Return [X, Y] of the center of cell containing provided text 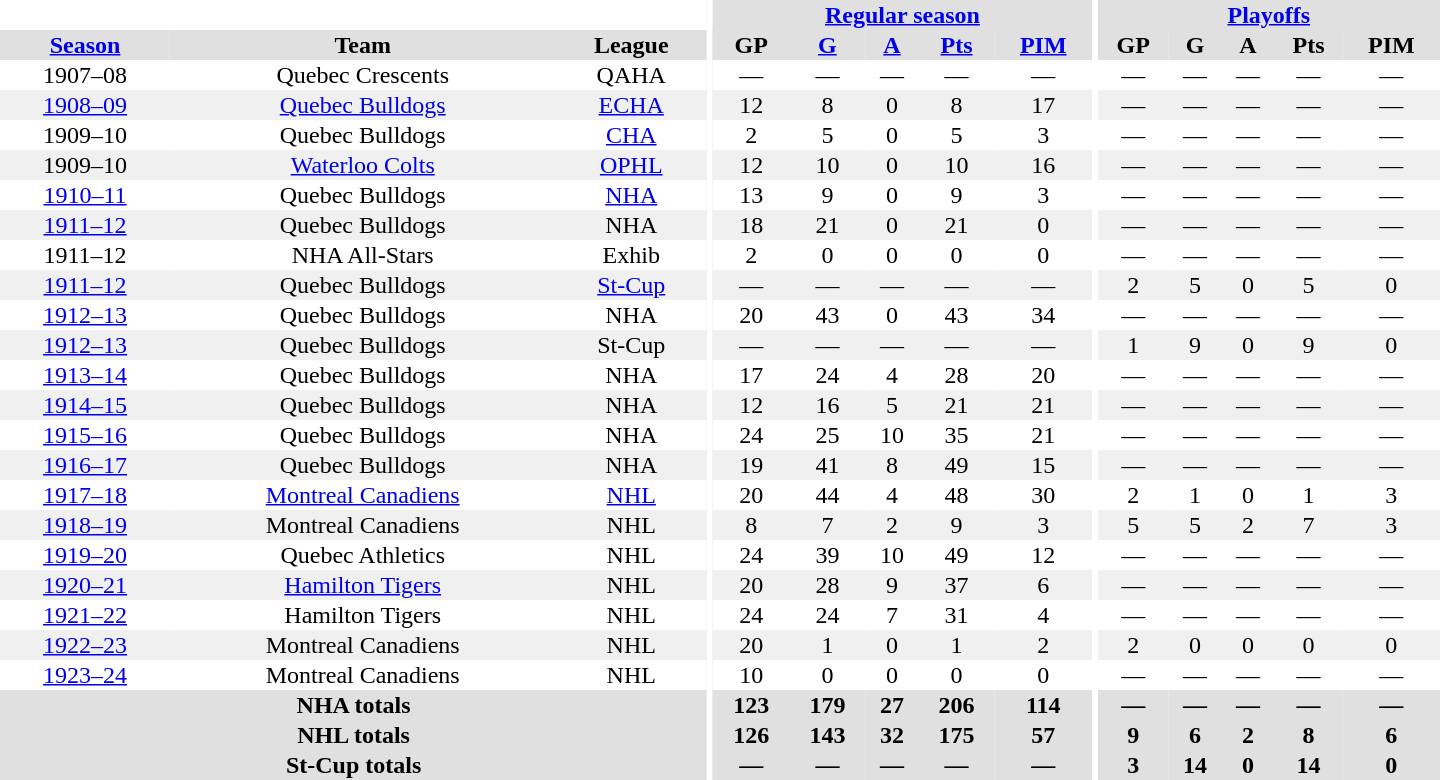
44 [827, 495]
1918–19 [85, 525]
25 [827, 435]
123 [751, 705]
13 [751, 195]
1916–17 [85, 465]
NHA All-Stars [362, 255]
Team [362, 45]
1921–22 [85, 615]
37 [956, 585]
34 [1044, 315]
18 [751, 225]
1910–11 [85, 195]
114 [1044, 705]
Waterloo Colts [362, 165]
48 [956, 495]
41 [827, 465]
15 [1044, 465]
1919–20 [85, 555]
St-Cup totals [354, 765]
Regular season [902, 15]
Quebec Crescents [362, 75]
Season [85, 45]
ECHA [631, 105]
126 [751, 735]
League [631, 45]
31 [956, 615]
1915–16 [85, 435]
179 [827, 705]
35 [956, 435]
OPHL [631, 165]
39 [827, 555]
1917–18 [85, 495]
Playoffs [1269, 15]
Exhib [631, 255]
1920–21 [85, 585]
19 [751, 465]
1914–15 [85, 405]
NHL totals [354, 735]
QAHA [631, 75]
206 [956, 705]
32 [892, 735]
57 [1044, 735]
1907–08 [85, 75]
1913–14 [85, 375]
30 [1044, 495]
143 [827, 735]
Quebec Athletics [362, 555]
1922–23 [85, 645]
1923–24 [85, 675]
175 [956, 735]
27 [892, 705]
1908–09 [85, 105]
CHA [631, 135]
NHA totals [354, 705]
